Output the [X, Y] coordinate of the center of the cell containing the given text.  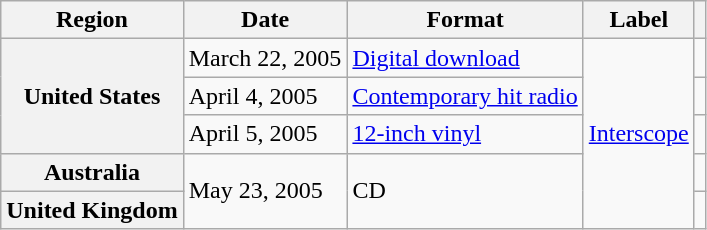
Australia [92, 172]
United Kingdom [92, 210]
CD [465, 191]
Label [638, 20]
United States [92, 96]
Contemporary hit radio [465, 96]
Region [92, 20]
April 4, 2005 [265, 96]
April 5, 2005 [265, 134]
Interscope [638, 134]
Date [265, 20]
March 22, 2005 [265, 58]
Digital download [465, 58]
12-inch vinyl [465, 134]
Format [465, 20]
May 23, 2005 [265, 191]
